Identify which cell holds the provided text, then report its (X, Y) central coordinate. 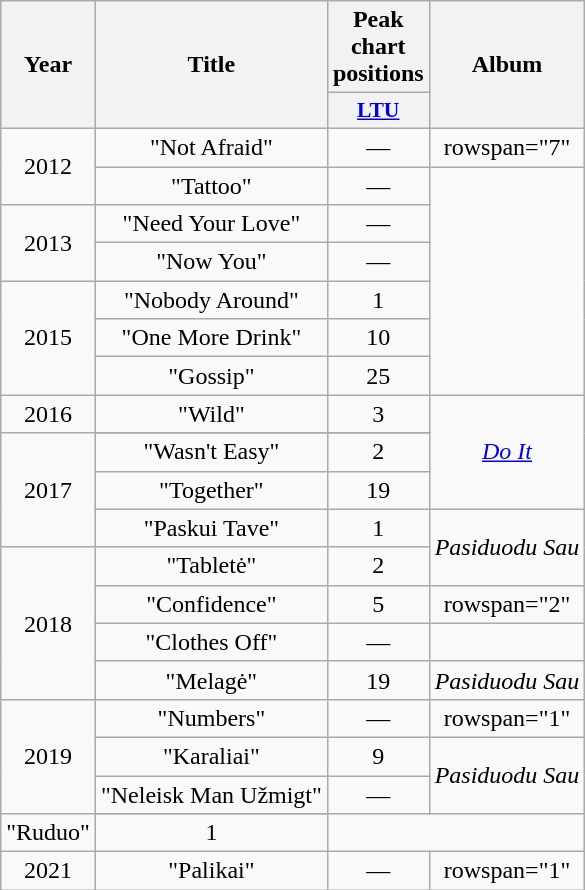
Peakchartpositions (378, 47)
"One More Drink" (211, 338)
"Wasn't Easy" (211, 452)
2012 (48, 166)
"Confidence" (211, 604)
"Ruduo" (48, 833)
3 (378, 414)
2017 (48, 490)
Do It (507, 452)
"Clothes Off" (211, 642)
"Not Afraid" (211, 147)
2015 (48, 338)
"Numbers" (211, 718)
"Nobody Around" (211, 300)
10 (378, 338)
9 (378, 756)
2021 (48, 871)
25 (378, 376)
"Neleisk Man Užmigt" (211, 795)
"Now You" (211, 262)
2019 (48, 756)
2013 (48, 243)
"Gossip" (211, 376)
"Tabletė" (211, 566)
Title (211, 65)
"Paskui Tave" (211, 528)
"Wild" (211, 414)
rowspan="2" (507, 604)
2018 (48, 623)
Year (48, 65)
rowspan="7" (507, 147)
"Tattoo" (211, 185)
LTU (378, 111)
"Palikai" (211, 871)
"Together" (211, 490)
"Need Your Love" (211, 224)
5 (378, 604)
Album (507, 65)
"Melagė" (211, 680)
"Karaliai" (211, 756)
2016 (48, 414)
